Find where the given text appears and provide that cell's center as [X, Y] coordinate. 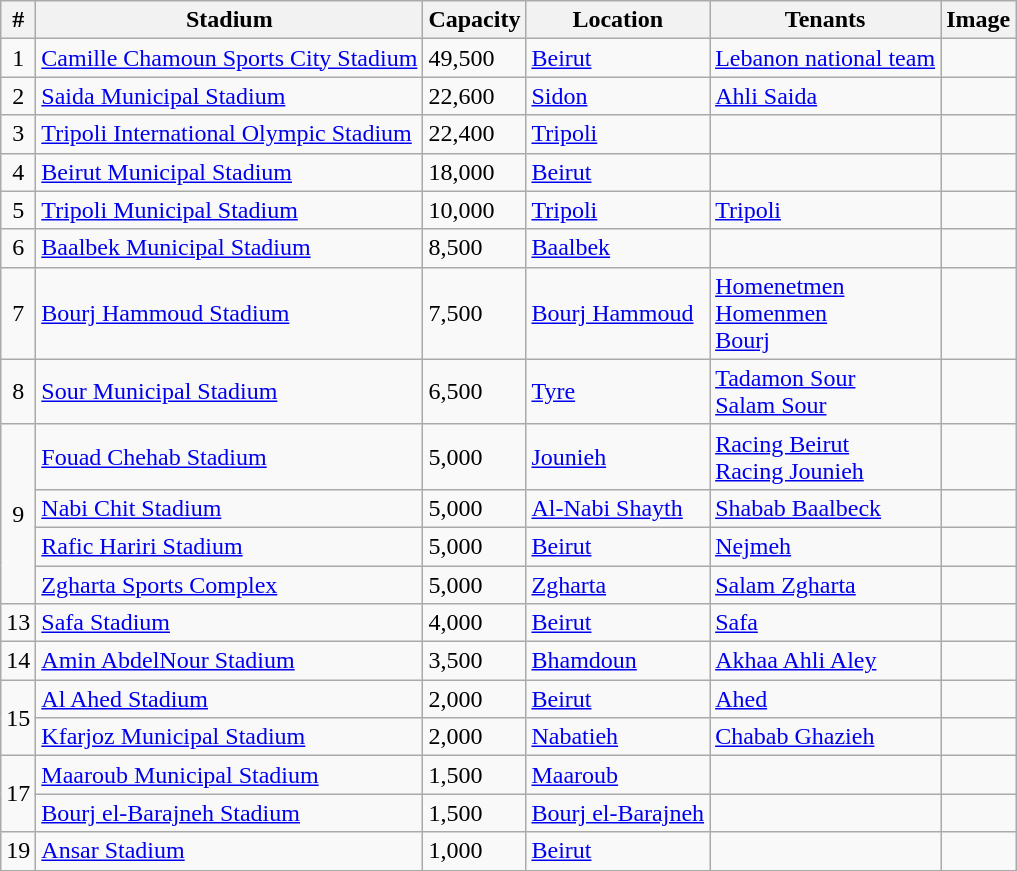
1 [18, 58]
Nabi Chit Stadium [230, 508]
Sour Municipal Stadium [230, 392]
17 [18, 794]
Lebanon national team [826, 58]
HomenetmenHomenmenBourj [826, 313]
49,500 [474, 58]
1,000 [474, 851]
3 [18, 134]
Ansar Stadium [230, 851]
Chabab Ghazieh [826, 737]
Ahli Saida [826, 96]
Tadamon SourSalam Sour [826, 392]
Nejmeh [826, 546]
6,500 [474, 392]
Racing BeirutRacing Jounieh [826, 456]
Bhamdoun [618, 661]
Akhaa Ahli Aley [826, 661]
Zgharta Sports Complex [230, 585]
Image [978, 20]
10,000 [474, 210]
Tripoli Municipal Stadium [230, 210]
13 [18, 623]
7,500 [474, 313]
Ahed [826, 699]
Shabab Baalbeck [826, 508]
22,400 [474, 134]
19 [18, 851]
Tripoli International Olympic Stadium [230, 134]
7 [18, 313]
Safa [826, 623]
Tyre [618, 392]
8,500 [474, 248]
4 [18, 172]
15 [18, 718]
Sidon [618, 96]
Baalbek Municipal Stadium [230, 248]
Bourj Hammoud [618, 313]
9 [18, 514]
Location [618, 20]
Fouad Chehab Stadium [230, 456]
Bourj el-Barajneh [618, 813]
Tenants [826, 20]
Bourj el-Barajneh Stadium [230, 813]
Capacity [474, 20]
2 [18, 96]
# [18, 20]
Saida Municipal Stadium [230, 96]
22,600 [474, 96]
Maaroub Municipal Stadium [230, 775]
Al-Nabi Shayth [618, 508]
Kfarjoz Municipal Stadium [230, 737]
Jounieh [618, 456]
Maaroub [618, 775]
14 [18, 661]
4,000 [474, 623]
Al Ahed Stadium [230, 699]
6 [18, 248]
8 [18, 392]
Amin AbdelNour Stadium [230, 661]
18,000 [474, 172]
Beirut Municipal Stadium [230, 172]
Zgharta [618, 585]
Salam Zgharta [826, 585]
3,500 [474, 661]
Baalbek [618, 248]
Safa Stadium [230, 623]
Nabatieh [618, 737]
Rafic Hariri Stadium [230, 546]
Camille Chamoun Sports City Stadium [230, 58]
5 [18, 210]
Stadium [230, 20]
Bourj Hammoud Stadium [230, 313]
